Find where the given text appears and provide that cell's center as (x, y) coordinate. 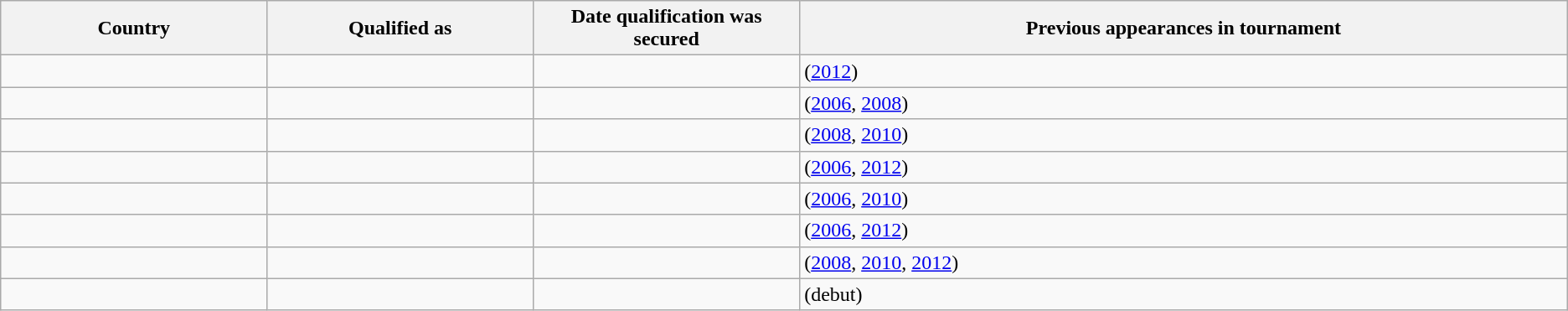
(2008, 2010) (1184, 135)
(debut) (1184, 294)
(2008, 2010, 2012) (1184, 262)
Previous appearances in tournament (1184, 29)
Country (134, 29)
(2006, 2010) (1184, 199)
Qualified as (400, 29)
(2006, 2008) (1184, 103)
Date qualification was secured (667, 29)
(2012) (1184, 71)
